Search for the cell housing the specified text and yield its [X, Y] center coordinate. 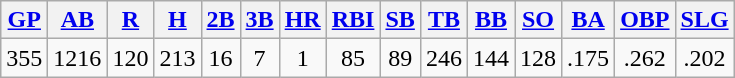
120 [130, 58]
213 [178, 58]
R [130, 20]
HR [302, 20]
BB [490, 20]
.202 [704, 58]
7 [260, 58]
.175 [588, 58]
H [178, 20]
BA [588, 20]
SB [400, 20]
1216 [78, 58]
SLG [704, 20]
AB [78, 20]
RBI [353, 20]
1 [302, 58]
GP [24, 20]
85 [353, 58]
89 [400, 58]
16 [220, 58]
355 [24, 58]
246 [444, 58]
.262 [645, 58]
3B [260, 20]
OBP [645, 20]
128 [538, 58]
2B [220, 20]
TB [444, 20]
144 [490, 58]
SO [538, 20]
